Capture the cell that displays the provided text and extract its [x, y] central coordinate. 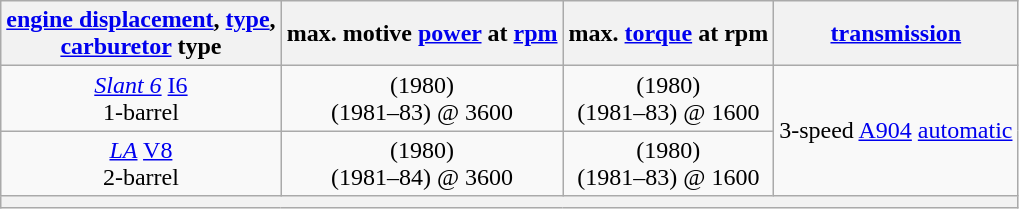
(1980) (1981–83) @ 3600 [422, 98]
(1980) (1981–84) @ 3600 [422, 164]
transmission [896, 34]
3-speed A904 automatic [896, 131]
LA V82-barrel [141, 164]
Slant 6 I61-barrel [141, 98]
max. torque at rpm [668, 34]
engine displacement, type,carburetor type [141, 34]
max. motive power at rpm [422, 34]
